Determine the (x, y) coordinate at the center of the cell enclosing the given text.  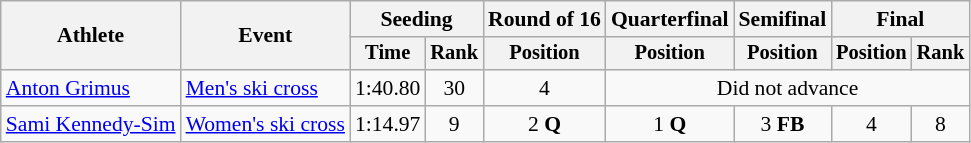
8 (941, 124)
30 (454, 88)
9 (454, 124)
Semifinal (783, 19)
Men's ski cross (266, 88)
Round of 16 (544, 19)
Women's ski cross (266, 124)
Sami Kennedy-Sim (91, 124)
3 FB (783, 124)
Quarterfinal (670, 19)
2 Q (544, 124)
1:14.97 (388, 124)
Anton Grimus (91, 88)
1:40.80 (388, 88)
1 Q (670, 124)
Athlete (91, 36)
Event (266, 36)
Did not advance (788, 88)
Seeding (416, 19)
Time (388, 54)
Final (900, 19)
